Output the (X, Y) coordinate of the center of the cell containing the given text.  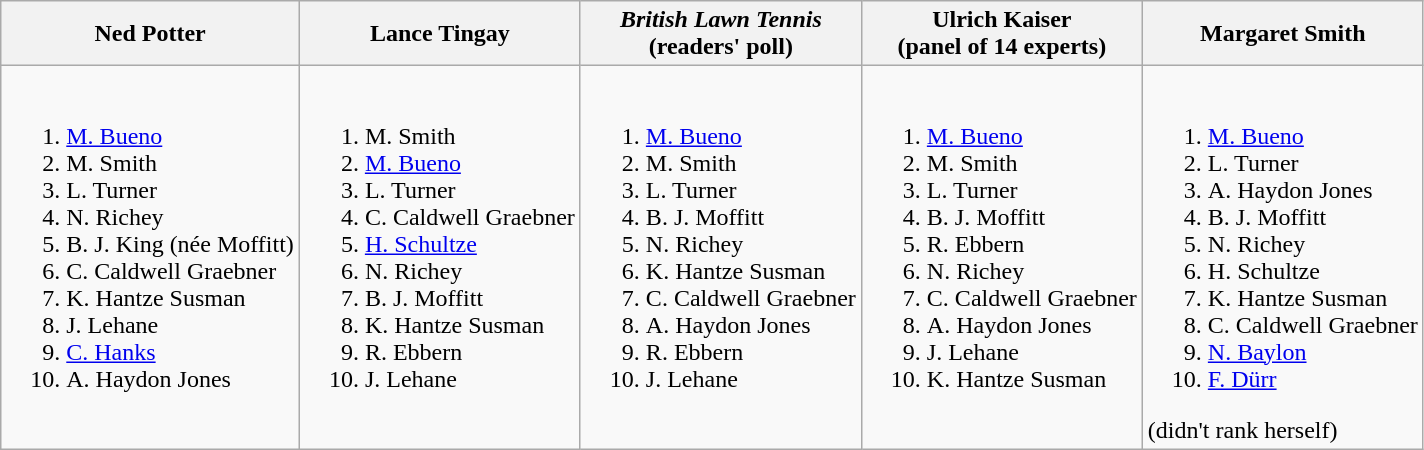
Ned Potter (150, 34)
Lance Tingay (440, 34)
Ulrich Kaiser(panel of 14 experts) (1002, 34)
Margaret Smith (1282, 34)
M. Smith M. Bueno L. Turner C. Caldwell Graebner H. Schultze N. Richey B. J. Moffitt K. Hantze Susman R. Ebbern J. Lehane (440, 258)
M. Bueno M. Smith L. Turner N. Richey B. J. King (née Moffitt) C. Caldwell Graebner K. Hantze Susman J. Lehane C. Hanks A. Haydon Jones (150, 258)
M. Bueno M. Smith L. Turner B. J. Moffitt R. Ebbern N. Richey C. Caldwell Graebner A. Haydon Jones J. Lehane K. Hantze Susman (1002, 258)
M. Bueno L. Turner A. Haydon Jones B. J. Moffitt N. Richey H. Schultze K. Hantze Susman C. Caldwell Graebner N. Baylon F. Dürr(didn't rank herself) (1282, 258)
M. Bueno M. Smith L. Turner B. J. Moffitt N. Richey K. Hantze Susman C. Caldwell Graebner A. Haydon Jones R. Ebbern J. Lehane (720, 258)
British Lawn Tennis(readers' poll) (720, 34)
